For the text-containing cell, return its midpoint in (X, Y) coordinate format. 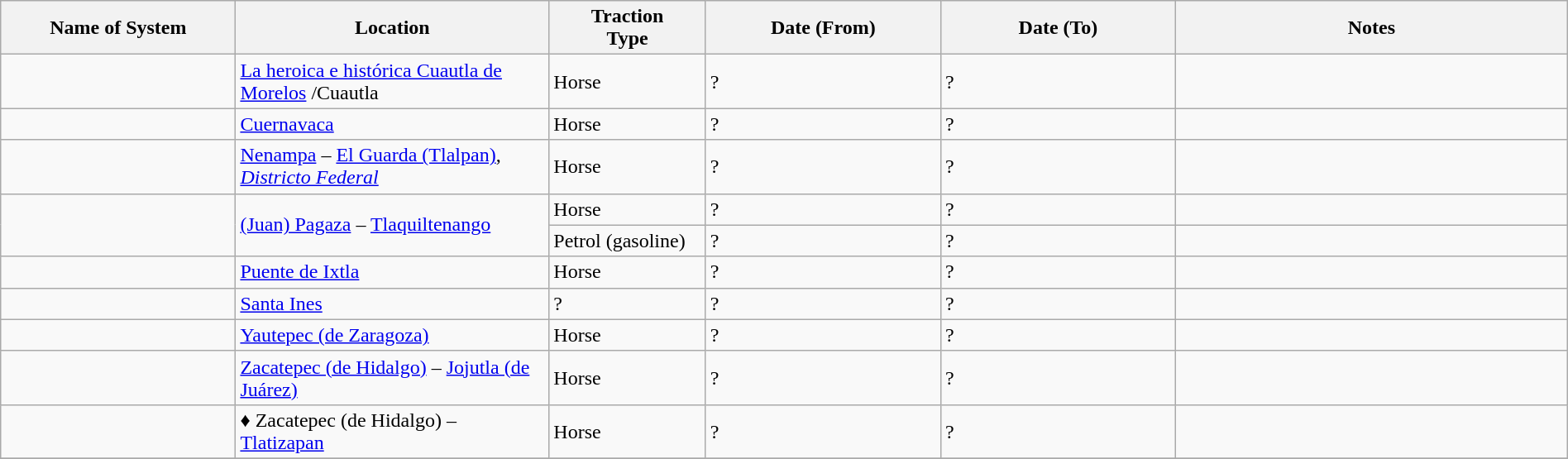
La heroica e histórica Cuautla de Morelos /Cuautla (392, 81)
Date (From) (823, 28)
Petrol (gasoline) (627, 241)
TractionType (627, 28)
Zacatepec (de Hidalgo) – Jojutla (de Juárez) (392, 377)
Notes (1372, 28)
Date (To) (1058, 28)
♦ Zacatepec (de Hidalgo) – Tlatizapan (392, 432)
Yautepec (de Zaragoza) (392, 335)
(Juan) Pagaza – Tlaquiltenango (392, 225)
Santa Ines (392, 304)
Puente de Ixtla (392, 272)
Name of System (118, 28)
Nenampa – El Guarda (Tlalpan), Districto Federal (392, 167)
Location (392, 28)
Cuernavaca (392, 124)
